Extract the [x, y] coordinate from the center of the cell holding the provided text.  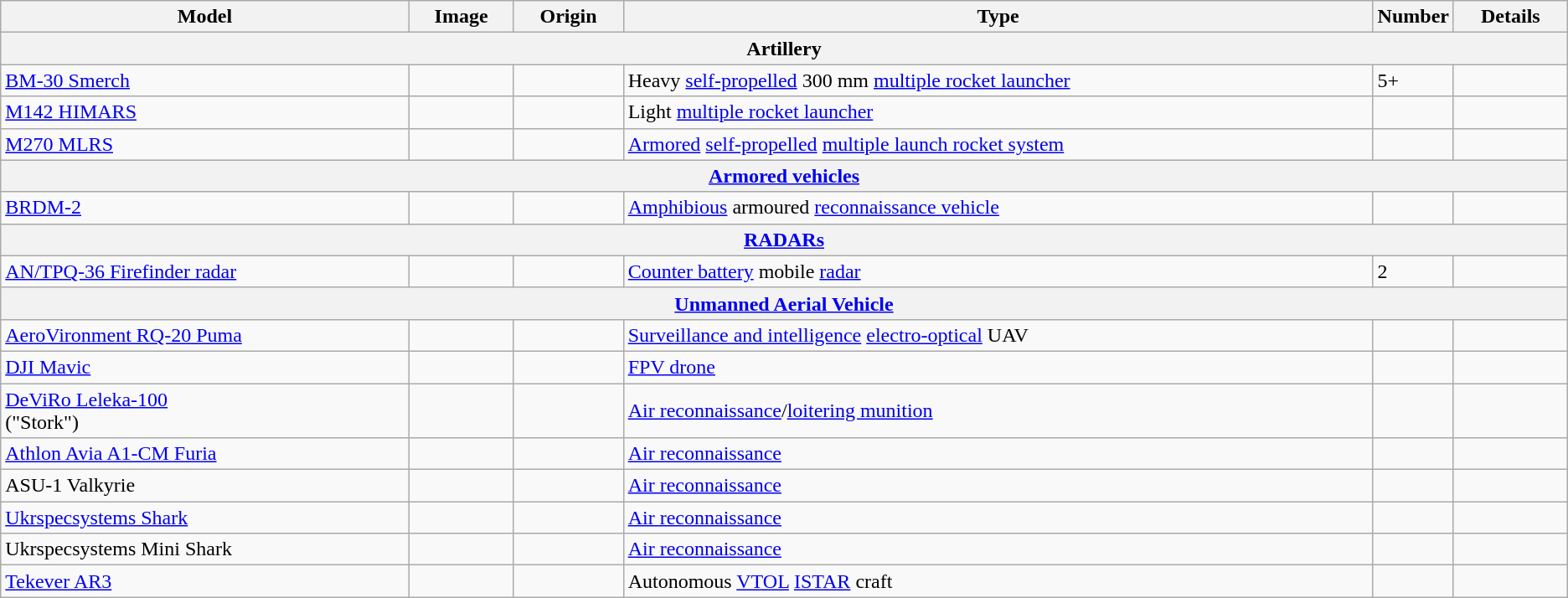
RADARs [784, 240]
Amphibious armoured reconnaissance vehicle [998, 208]
Armored self-propelled multiple launch rocket system [998, 144]
5+ [1413, 80]
Tekever AR3 [205, 581]
Counter battery mobile radar [998, 271]
Unmanned Aerial Vehicle [784, 303]
Air reconnaissance/loitering munition [998, 410]
Armored vehicles [784, 176]
Heavy self-propelled 300 mm multiple rocket launcher [998, 80]
DeViRo Leleka-100("Stork") [205, 410]
Number [1413, 17]
M270 MLRS [205, 144]
AeroVironment RQ-20 Puma [205, 335]
Ukrspecsystems Shark [205, 518]
DJI Mavic [205, 367]
Details [1510, 17]
2 [1413, 271]
Model [205, 17]
AN/TPQ-36 Firefinder radar [205, 271]
Ukrspecsystems Mini Shark [205, 549]
FPV drone [998, 367]
Origin [568, 17]
Light multiple rocket launcher [998, 112]
Artillery [784, 49]
Surveillance and intelligence electro-optical UAV [998, 335]
BRDM-2 [205, 208]
Athlon Avia A1-CM Furia [205, 454]
BM-30 Smerch [205, 80]
ASU-1 Valkyrie [205, 486]
Image [461, 17]
Autonomous VTOL ISTAR craft [998, 581]
M142 HIMARS [205, 112]
Type [998, 17]
